Search for the cell housing the specified text and yield its [X, Y] center coordinate. 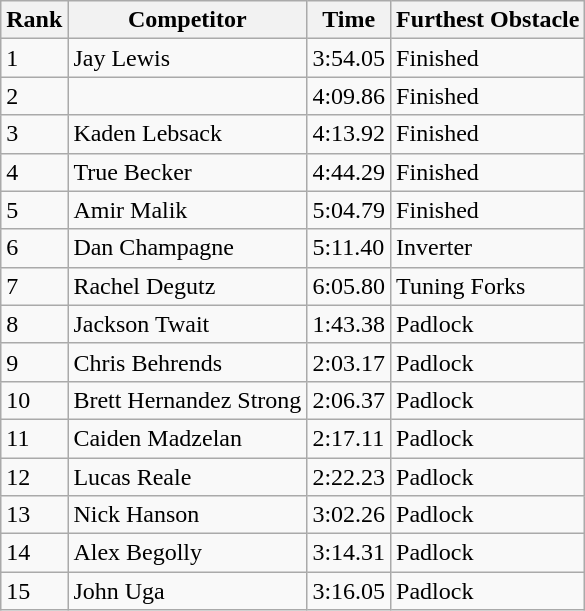
Kaden Lebsack [188, 134]
3:14.31 [349, 553]
2 [34, 96]
Rank [34, 20]
6:05.80 [349, 286]
2:17.11 [349, 438]
7 [34, 286]
2:22.23 [349, 477]
Furthest Obstacle [488, 20]
Chris Behrends [188, 362]
Alex Begolly [188, 553]
Nick Hanson [188, 515]
John Uga [188, 591]
12 [34, 477]
Jay Lewis [188, 58]
Competitor [188, 20]
Caiden Madzelan [188, 438]
5:11.40 [349, 248]
Amir Malik [188, 210]
5:04.79 [349, 210]
1 [34, 58]
6 [34, 248]
10 [34, 400]
9 [34, 362]
Dan Champagne [188, 248]
2:03.17 [349, 362]
1:43.38 [349, 324]
3:54.05 [349, 58]
Time [349, 20]
4 [34, 172]
8 [34, 324]
4:13.92 [349, 134]
3:16.05 [349, 591]
Tuning Forks [488, 286]
Rachel Degutz [188, 286]
11 [34, 438]
Inverter [488, 248]
2:06.37 [349, 400]
3 [34, 134]
4:44.29 [349, 172]
15 [34, 591]
True Becker [188, 172]
14 [34, 553]
5 [34, 210]
Brett Hernandez Strong [188, 400]
4:09.86 [349, 96]
Lucas Reale [188, 477]
3:02.26 [349, 515]
13 [34, 515]
Jackson Twait [188, 324]
